From the cell containing the given text, extract its center point as [X, Y] coordinate. 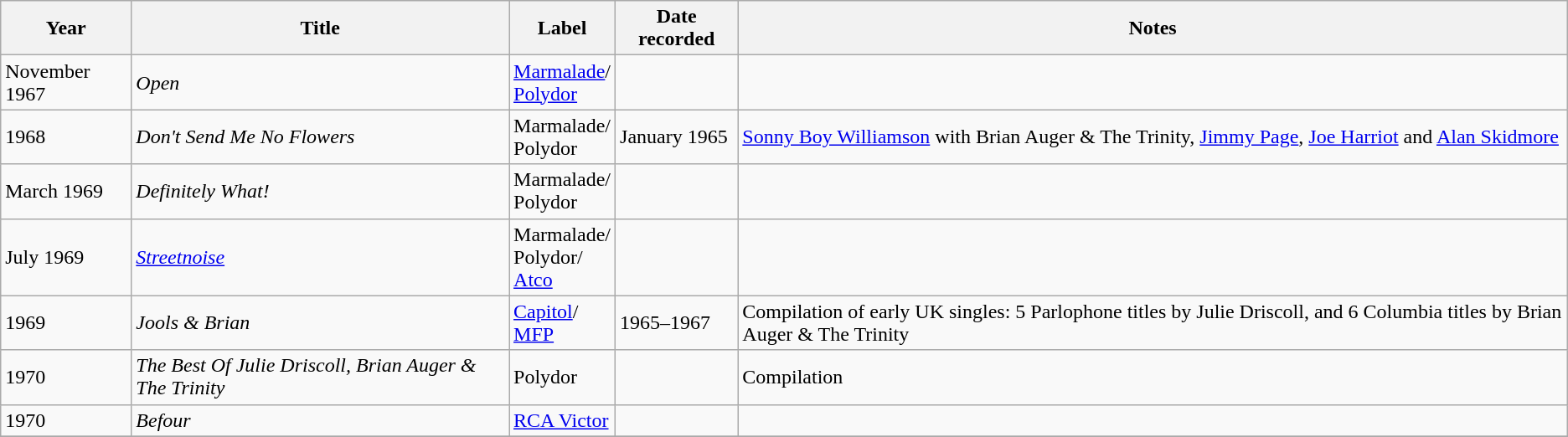
Marmalade/Polydor/Atco [563, 257]
January 1965 [677, 137]
Don't Send Me No Flowers [320, 137]
November 1967 [66, 82]
1969 [66, 323]
Compilation [1153, 377]
Sonny Boy Williamson with Brian Auger & The Trinity, Jimmy Page, Joe Harriot and Alan Skidmore [1153, 137]
1965–1967 [677, 323]
RCA Victor [563, 420]
Label [563, 28]
Open [320, 82]
1968 [66, 137]
Definitely What! [320, 191]
Befour [320, 420]
Compilation of early UK singles: 5 Parlophone titles by Julie Driscoll, and 6 Columbia titles by Brian Auger & The Trinity [1153, 323]
Polydor [563, 377]
Year [66, 28]
Capitol/MFP [563, 323]
July 1969 [66, 257]
Title [320, 28]
March 1969 [66, 191]
Notes [1153, 28]
Date recorded [677, 28]
The Best Of Julie Driscoll, Brian Auger & The Trinity [320, 377]
Streetnoise [320, 257]
Jools & Brian [320, 323]
